Capture the cell that displays the provided text and extract its (X, Y) central coordinate. 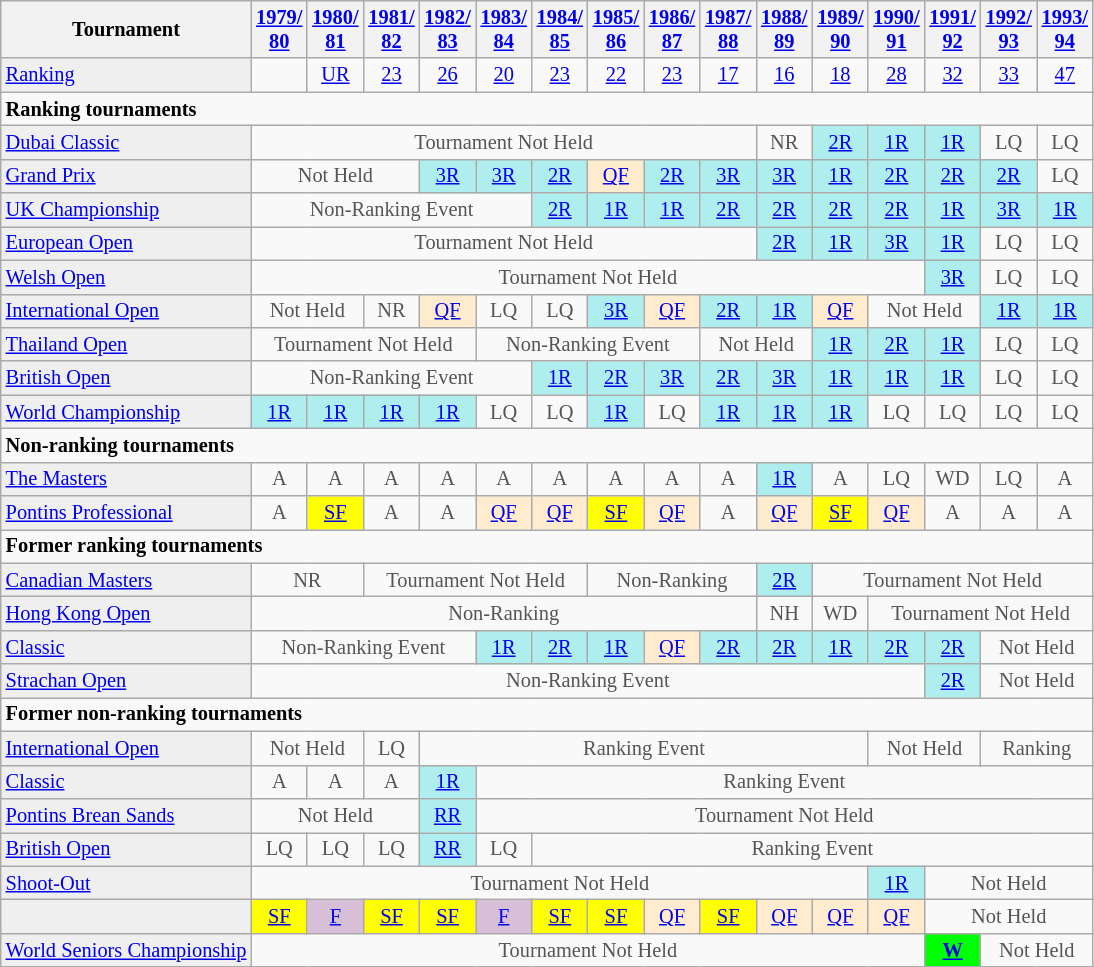
1993/94 (1065, 29)
European Open (126, 243)
The Masters (126, 479)
1988/89 (784, 29)
Ranking tournaments (547, 109)
Tournament (126, 29)
1987/88 (728, 29)
16 (784, 75)
1981/82 (391, 29)
18 (840, 75)
Former non-ranking tournaments (547, 714)
1989/90 (840, 29)
28 (896, 75)
20 (504, 75)
NH (784, 613)
UK Championship (126, 210)
Strachan Open (126, 681)
47 (1065, 75)
1980/81 (335, 29)
26 (448, 75)
World Championship (126, 412)
1991/92 (953, 29)
33 (1009, 75)
Non-ranking tournaments (547, 445)
Hong Kong Open (126, 613)
22 (616, 75)
Welsh Open (126, 277)
Dubai Classic (126, 142)
Canadian Masters (126, 580)
1979/80 (279, 29)
1985/86 (616, 29)
1990/91 (896, 29)
Thailand Open (126, 344)
Pontins Brean Sands (126, 815)
Pontins Professional (126, 513)
17 (728, 75)
Grand Prix (126, 176)
1992/93 (1009, 29)
1982/83 (448, 29)
1986/87 (672, 29)
W (953, 950)
1984/85 (560, 29)
UR (335, 75)
32 (953, 75)
Shoot-Out (126, 883)
World Seniors Championship (126, 950)
Former ranking tournaments (547, 546)
1983/84 (504, 29)
